Capture the cell that displays the provided text and extract its (X, Y) central coordinate. 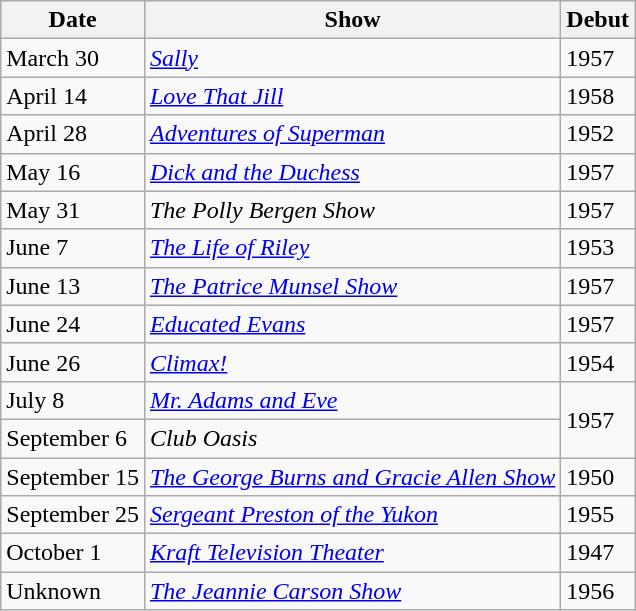
Date (73, 20)
Love That Jill (352, 96)
1956 (598, 591)
June 7 (73, 248)
September 25 (73, 515)
1947 (598, 553)
Sally (352, 58)
April 14 (73, 96)
Sergeant Preston of the Yukon (352, 515)
September 15 (73, 477)
May 16 (73, 172)
The Jeannie Carson Show (352, 591)
June 13 (73, 286)
1954 (598, 362)
Educated Evans (352, 324)
Kraft Television Theater (352, 553)
1955 (598, 515)
June 24 (73, 324)
Dick and the Duchess (352, 172)
July 8 (73, 400)
May 31 (73, 210)
1953 (598, 248)
The Life of Riley (352, 248)
April 28 (73, 134)
The Polly Bergen Show (352, 210)
September 6 (73, 438)
Show (352, 20)
Mr. Adams and Eve (352, 400)
October 1 (73, 553)
Adventures of Superman (352, 134)
The Patrice Munsel Show (352, 286)
1952 (598, 134)
The George Burns and Gracie Allen Show (352, 477)
Debut (598, 20)
Club Oasis (352, 438)
1950 (598, 477)
1958 (598, 96)
Unknown (73, 591)
Climax! (352, 362)
June 26 (73, 362)
March 30 (73, 58)
